Output the (x, y) coordinate of the center of the cell containing the given text.  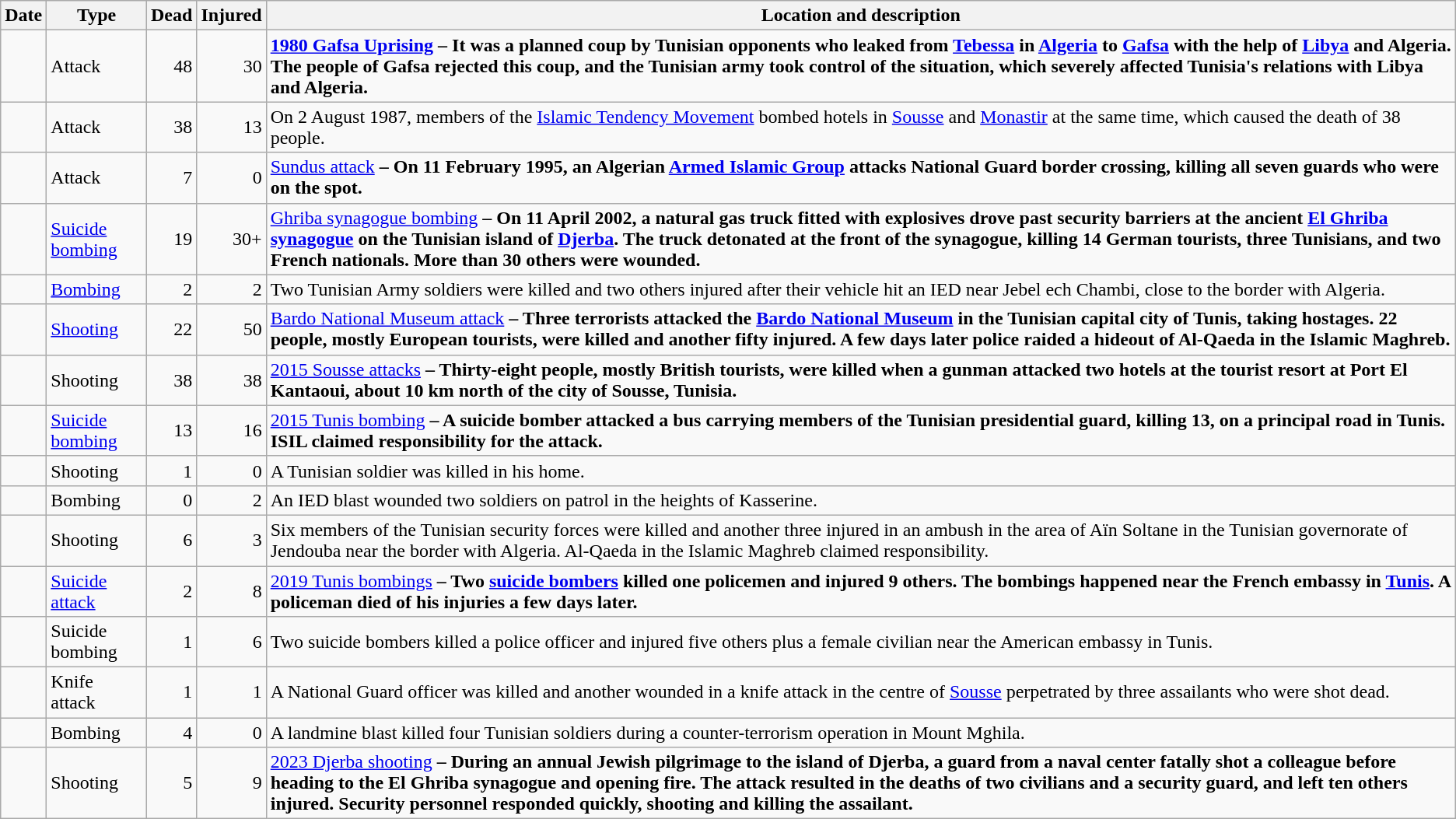
Location and description (860, 16)
4 (171, 733)
5 (171, 783)
Date (23, 16)
A National Guard officer was killed and another wounded in a knife attack in the centre of Sousse perpetrated by three assailants who were shot dead. (860, 692)
Knife attack (96, 692)
Dead (171, 16)
A landmine blast killed four Tunisian soldiers during a counter-terrorism operation in Mount Mghila. (860, 733)
8 (232, 591)
16 (232, 431)
22 (171, 330)
Two Tunisian Army soldiers were killed and two others injured after their vehicle hit an IED near Jebel ech Chambi, close to the border with Algeria. (860, 289)
9 (232, 783)
3 (232, 540)
48 (171, 66)
A Tunisian soldier was killed in his home. (860, 471)
19 (171, 239)
7 (171, 177)
Suicide attack (96, 591)
Two suicide bombers killed a police officer and injured five others plus a female civilian near the American embassy in Tunis. (860, 642)
Type (96, 16)
An IED blast wounded two soldiers on patrol in the heights of Kasserine. (860, 500)
Injured (232, 16)
50 (232, 330)
30+ (232, 239)
30 (232, 66)
